Provide the [X, Y] coordinate of the cell's center where the given text is located.  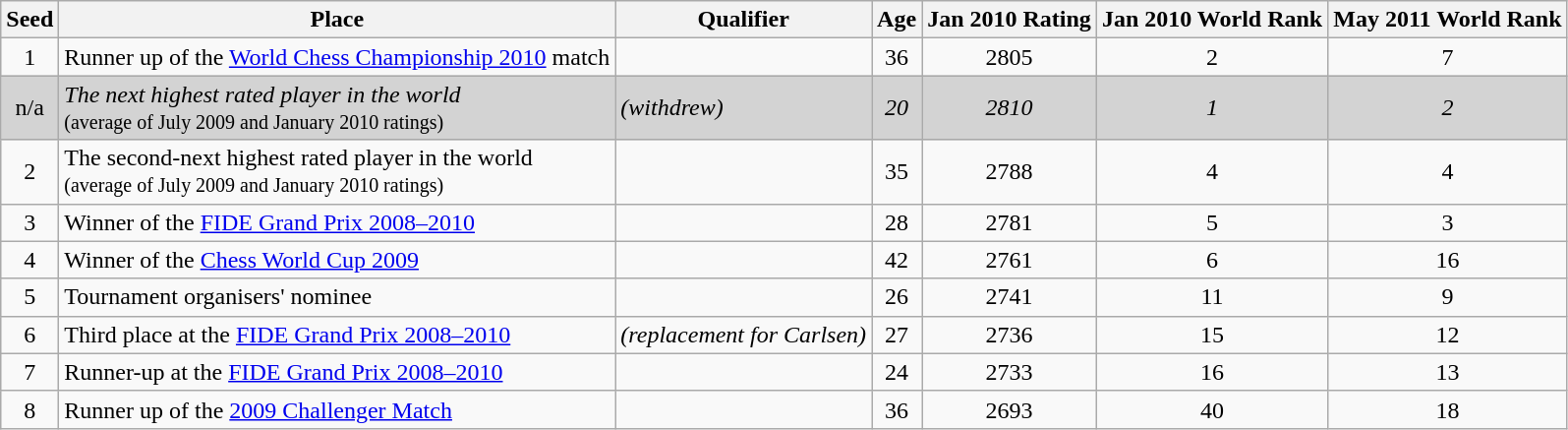
42 [897, 260]
40 [1211, 409]
24 [897, 372]
26 [897, 297]
11 [1211, 297]
2788 [1010, 171]
Qualifier [743, 20]
27 [897, 335]
Tournament organisers' nominee [337, 297]
15 [1211, 335]
12 [1447, 335]
2733 [1010, 372]
n/a [29, 108]
The next highest rated player in the world (average of July 2009 and January 2010 ratings) [337, 108]
20 [897, 108]
28 [897, 222]
18 [1447, 409]
13 [1447, 372]
Winner of the FIDE Grand Prix 2008–2010 [337, 222]
Age [897, 20]
Place [337, 20]
Seed [29, 20]
8 [29, 409]
2761 [1010, 260]
Runner up of the World Chess Championship 2010 match [337, 57]
Runner-up at the FIDE Grand Prix 2008–2010 [337, 372]
Jan 2010 Rating [1010, 20]
The second-next highest rated player in the world(average of July 2009 and January 2010 ratings) [337, 171]
Runner up of the 2009 Challenger Match [337, 409]
(replacement for Carlsen) [743, 335]
2741 [1010, 297]
2805 [1010, 57]
May 2011 World Rank [1447, 20]
Jan 2010 World Rank [1211, 20]
2781 [1010, 222]
35 [897, 171]
2693 [1010, 409]
2810 [1010, 108]
2736 [1010, 335]
Winner of the Chess World Cup 2009 [337, 260]
(withdrew) [743, 108]
9 [1447, 297]
Third place at the FIDE Grand Prix 2008–2010 [337, 335]
